Capture the cell that displays the provided text and extract its [x, y] central coordinate. 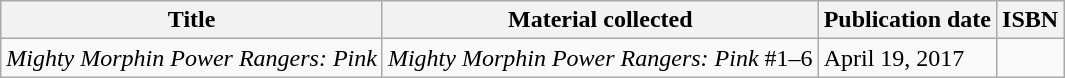
Material collected [600, 20]
Mighty Morphin Power Rangers: Pink [192, 58]
April 19, 2017 [907, 58]
Title [192, 20]
Publication date [907, 20]
Mighty Morphin Power Rangers: Pink #1–6 [600, 58]
ISBN [1030, 20]
